Scan for the cell matching the given text and deliver its [x, y] coordinate at center. 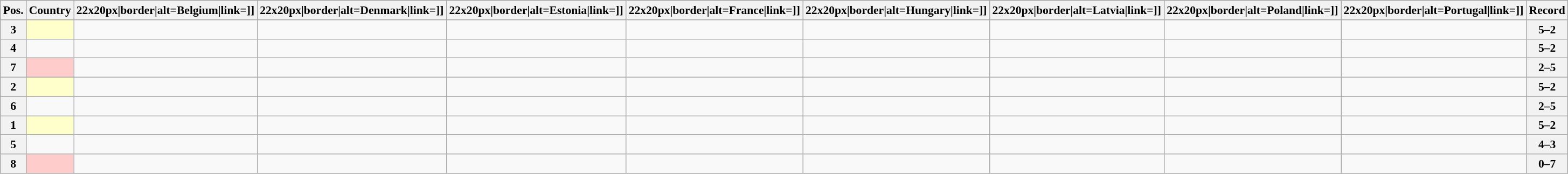
22x20px|border|alt=Belgium|link=]] [165, 10]
3 [13, 30]
22x20px|border|alt=Latvia|link=]] [1077, 10]
4–3 [1548, 145]
0–7 [1548, 164]
22x20px|border|alt=Hungary|link=]] [896, 10]
7 [13, 68]
22x20px|border|alt=Portugal|link=]] [1434, 10]
22x20px|border|alt=Estonia|link=]] [536, 10]
6 [13, 106]
1 [13, 126]
5 [13, 145]
4 [13, 48]
22x20px|border|alt=Denmark|link=]] [351, 10]
Pos. [13, 10]
8 [13, 164]
22x20px|border|alt=Poland|link=]] [1252, 10]
Country [50, 10]
Record [1548, 10]
2 [13, 87]
22x20px|border|alt=France|link=]] [714, 10]
